Output the [X, Y] coordinate of the center of the cell containing the given text.  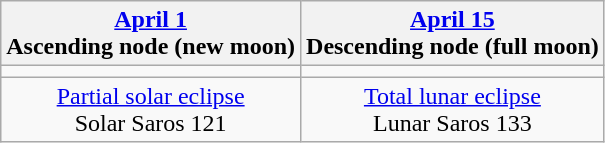
Partial solar eclipseSolar Saros 121 [151, 110]
April 15Descending node (full moon) [453, 34]
April 1Ascending node (new moon) [151, 34]
Total lunar eclipseLunar Saros 133 [453, 110]
